Return (x, y) of the center of cell containing provided text 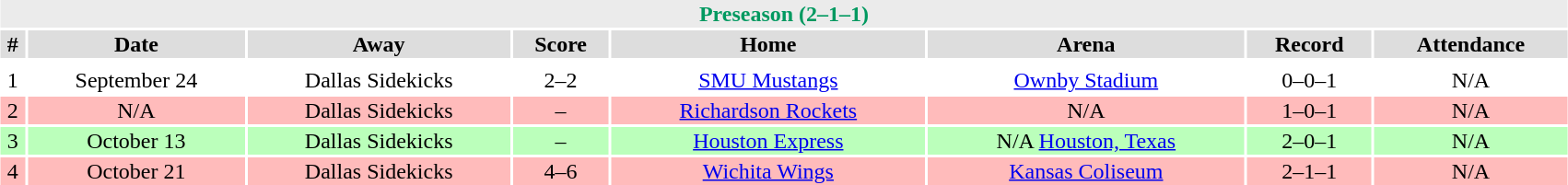
1–0–1 (1310, 110)
2–0–1 (1310, 141)
Kansas Coliseum (1086, 171)
October 13 (136, 141)
3 (13, 141)
Home (768, 44)
2–1–1 (1310, 171)
1 (13, 80)
Date (136, 44)
September 24 (136, 80)
Away (380, 44)
Attendance (1470, 44)
SMU Mustangs (768, 80)
Houston Express (768, 141)
4 (13, 171)
2 (13, 110)
Preseason (2–1–1) (784, 14)
2–2 (561, 80)
4–6 (561, 171)
Record (1310, 44)
Richardson Rockets (768, 110)
Score (561, 44)
N/A Houston, Texas (1086, 141)
Ownby Stadium (1086, 80)
0–0–1 (1310, 80)
Arena (1086, 44)
Wichita Wings (768, 171)
October 21 (136, 171)
# (13, 44)
